Locate the cell with the specified text and output its (x, y) center coordinate. 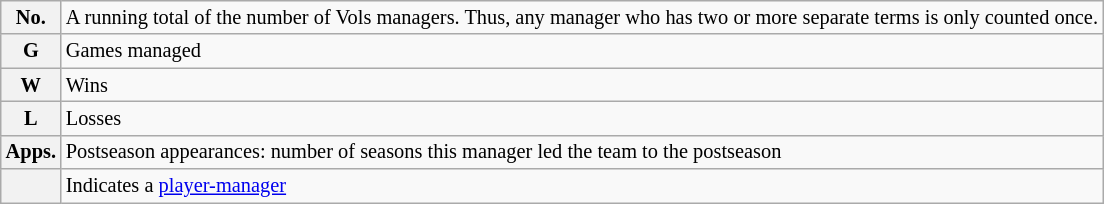
No. (31, 17)
Indicates a player-manager (582, 186)
Apps. (31, 152)
Postseason appearances: number of seasons this manager led the team to the postseason (582, 152)
A running total of the number of Vols managers. Thus, any manager who has two or more separate terms is only counted once. (582, 17)
G (31, 51)
Games managed (582, 51)
Wins (582, 85)
Losses (582, 118)
L (31, 118)
W (31, 85)
